Determine the [x, y] coordinate at the center of the cell enclosing the given text.  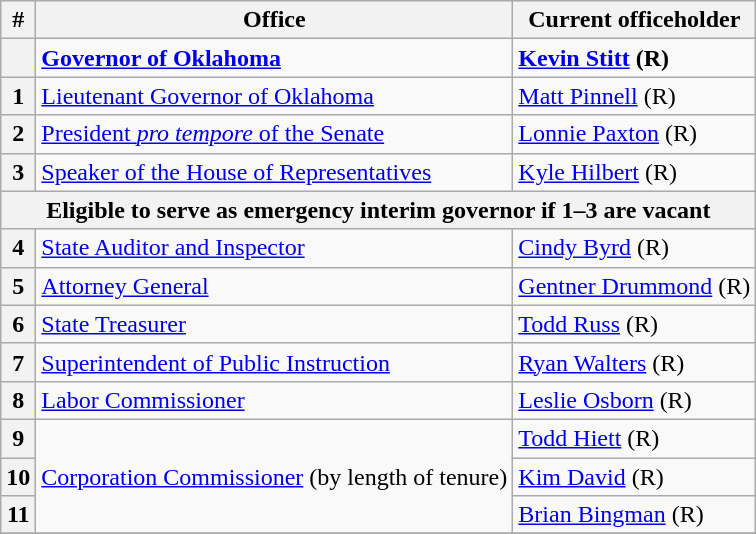
Kim David (R) [634, 477]
Cindy Byrd (R) [634, 248]
Brian Bingman (R) [634, 515]
Attorney General [274, 286]
President pro tempore of the Senate [274, 134]
4 [18, 248]
11 [18, 515]
7 [18, 362]
Leslie Osborn (R) [634, 400]
Todd Hiett (R) [634, 438]
# [18, 20]
State Treasurer [274, 324]
State Auditor and Inspector [274, 248]
1 [18, 96]
6 [18, 324]
Lieutenant Governor of Oklahoma [274, 96]
Kevin Stitt (R) [634, 58]
Ryan Walters (R) [634, 362]
9 [18, 438]
Matt Pinnell (R) [634, 96]
10 [18, 477]
Governor of Oklahoma [274, 58]
Kyle Hilbert (R) [634, 172]
Speaker of the House of Representatives [274, 172]
5 [18, 286]
Labor Commissioner [274, 400]
8 [18, 400]
Todd Russ (R) [634, 324]
2 [18, 134]
Superintendent of Public Instruction [274, 362]
Lonnie Paxton (R) [634, 134]
3 [18, 172]
Eligible to serve as emergency interim governor if 1–3 are vacant [378, 210]
Current officeholder [634, 20]
Office [274, 20]
Corporation Commissioner (by length of tenure) [274, 476]
Gentner Drummond (R) [634, 286]
